From the cell containing the given text, extract its center point as (X, Y) coordinate. 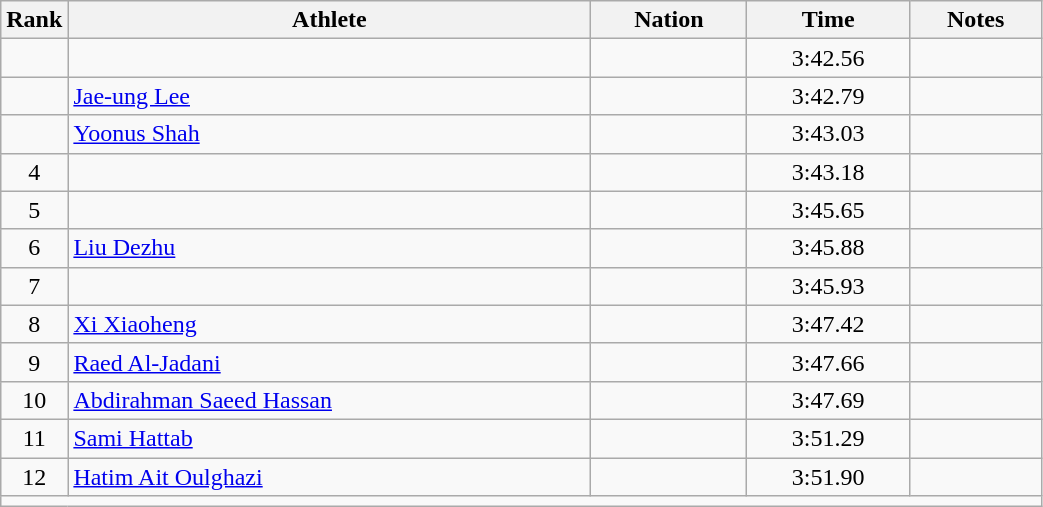
Athlete (330, 20)
Notes (976, 20)
7 (34, 286)
4 (34, 172)
Nation (669, 20)
3:47.42 (828, 324)
Jae-ung Lee (330, 96)
3:51.29 (828, 438)
12 (34, 477)
6 (34, 248)
Abdirahman Saeed Hassan (330, 400)
Time (828, 20)
3:42.56 (828, 58)
8 (34, 324)
Yoonus Shah (330, 134)
3:45.88 (828, 248)
3:47.69 (828, 400)
11 (34, 438)
3:47.66 (828, 362)
3:42.79 (828, 96)
10 (34, 400)
3:43.03 (828, 134)
3:43.18 (828, 172)
3:51.90 (828, 477)
5 (34, 210)
3:45.93 (828, 286)
Hatim Ait Oulghazi (330, 477)
Liu Dezhu (330, 248)
Sami Hattab (330, 438)
Rank (34, 20)
3:45.65 (828, 210)
9 (34, 362)
Raed Al-Jadani (330, 362)
Xi Xiaoheng (330, 324)
